From the cell containing the given text, extract its center point as (x, y) coordinate. 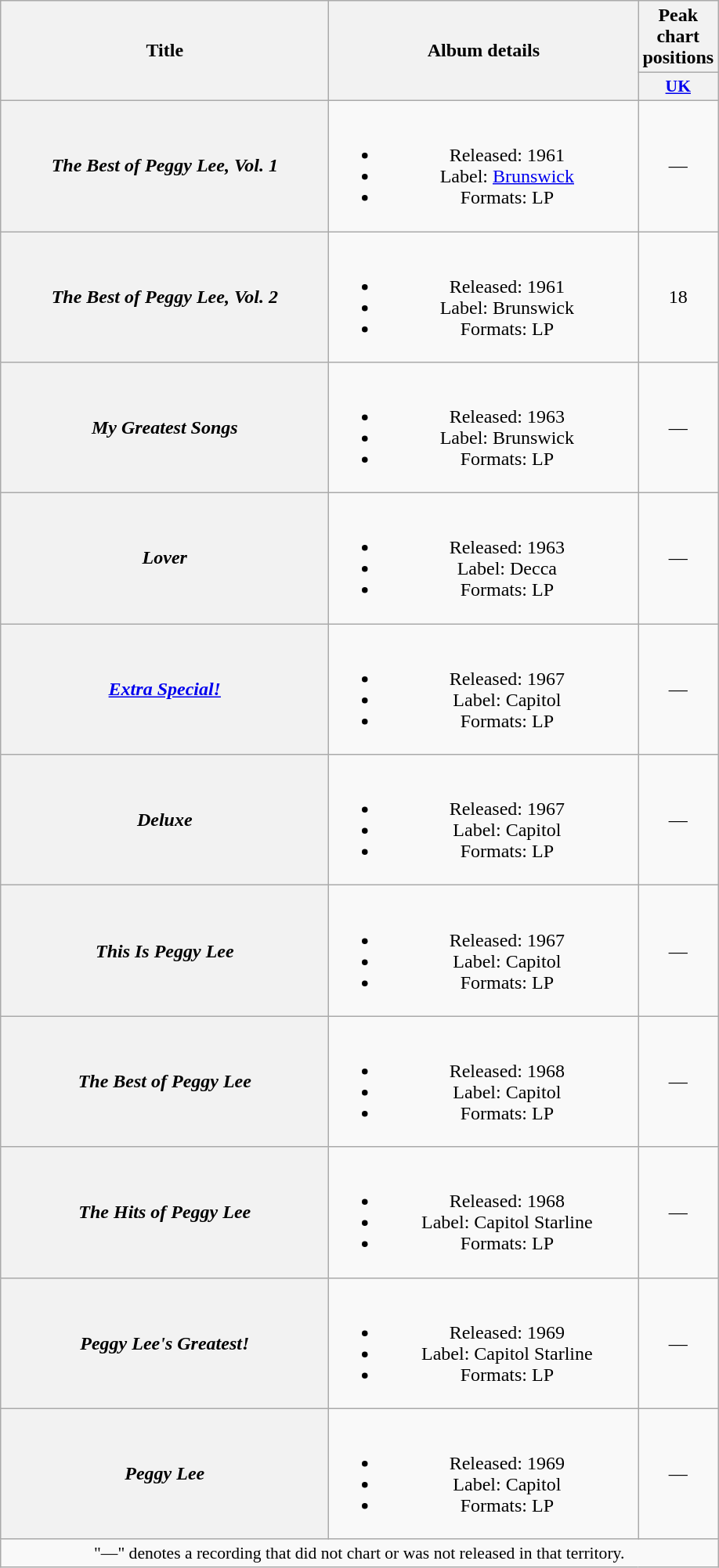
Peak chart positions (678, 37)
Released: 1969Label: CapitolFormats: LP (484, 1473)
My Greatest Songs (164, 427)
"—" denotes a recording that did not chart or was not released in that territory. (359, 1553)
The Best of Peggy Lee, Vol. 1 (164, 166)
The Best of Peggy Lee (164, 1082)
Released: 1969Label: Capitol StarlineFormats: LP (484, 1343)
18 (678, 297)
Released: 1963Label: DeccaFormats: LP (484, 559)
Album details (484, 51)
UK (678, 87)
This Is Peggy Lee (164, 950)
Peggy Lee (164, 1473)
The Best of Peggy Lee, Vol. 2 (164, 297)
The Hits of Peggy Lee (164, 1212)
Extra Special! (164, 689)
Released: 1968Label: Capitol StarlineFormats: LP (484, 1212)
Title (164, 51)
Released: 1963Label: BrunswickFormats: LP (484, 427)
Deluxe (164, 820)
Lover (164, 559)
Peggy Lee's Greatest! (164, 1343)
Released: 1968Label: CapitolFormats: LP (484, 1082)
